Return [X, Y] of the center of cell containing provided text 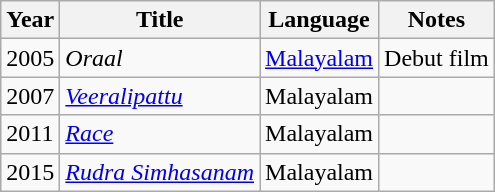
Race [160, 134]
Year [30, 20]
Language [320, 20]
Veeralipattu [160, 96]
2005 [30, 58]
Debut film [437, 58]
2011 [30, 134]
Rudra Simhasanam [160, 172]
2007 [30, 96]
Title [160, 20]
Oraal [160, 58]
Notes [437, 20]
2015 [30, 172]
